Provide the [X, Y] coordinate of the cell's center where the given text is located.  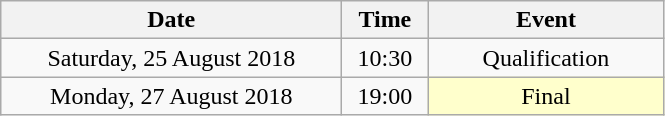
Monday, 27 August 2018 [172, 96]
Saturday, 25 August 2018 [172, 58]
Qualification [546, 58]
19:00 [385, 96]
Date [172, 20]
Event [546, 20]
Time [385, 20]
Final [546, 96]
10:30 [385, 58]
